Scan for the cell matching the given text and deliver its (X, Y) coordinate at center. 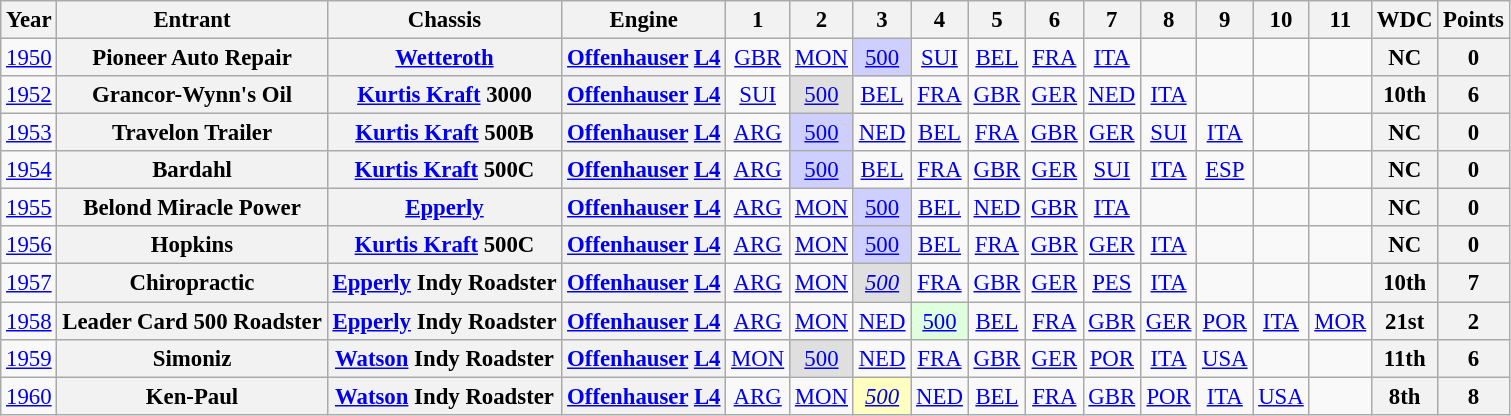
Chiropractic (192, 283)
WDC (1405, 20)
1950 (29, 58)
10 (1281, 20)
Bardahl (192, 170)
3 (882, 20)
ESP (1225, 170)
Epperly (444, 208)
1955 (29, 208)
1958 (29, 321)
PES (1112, 283)
Travelon Trailer (192, 133)
Kurtis Kraft 500B (444, 133)
1 (758, 20)
Chassis (444, 20)
Kurtis Kraft 3000 (444, 95)
1953 (29, 133)
Ken-Paul (192, 396)
5 (996, 20)
11 (1340, 20)
Points (1474, 20)
Engine (644, 20)
1960 (29, 396)
1956 (29, 245)
Entrant (192, 20)
11th (1405, 358)
1957 (29, 283)
1952 (29, 95)
MOR (1340, 321)
Simoniz (192, 358)
Leader Card 500 Roadster (192, 321)
Hopkins (192, 245)
1954 (29, 170)
9 (1225, 20)
Grancor-Wynn's Oil (192, 95)
1959 (29, 358)
8th (1405, 396)
21st (1405, 321)
Pioneer Auto Repair (192, 58)
4 (940, 20)
Year (29, 20)
Wetteroth (444, 58)
Belond Miracle Power (192, 208)
